From the cell containing the given text, extract its center point as [x, y] coordinate. 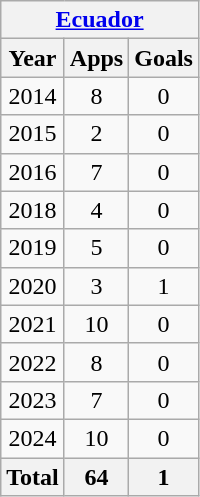
Ecuador [100, 20]
2022 [33, 362]
2021 [33, 324]
Goals [164, 58]
4 [96, 210]
5 [96, 248]
2019 [33, 248]
2024 [33, 438]
2016 [33, 172]
2 [96, 134]
2020 [33, 286]
2023 [33, 400]
64 [96, 477]
2015 [33, 134]
Year [33, 58]
2018 [33, 210]
Apps [96, 58]
2014 [33, 96]
Total [33, 477]
3 [96, 286]
